Determine the (x, y) coordinate at the center of the cell enclosing the given text.  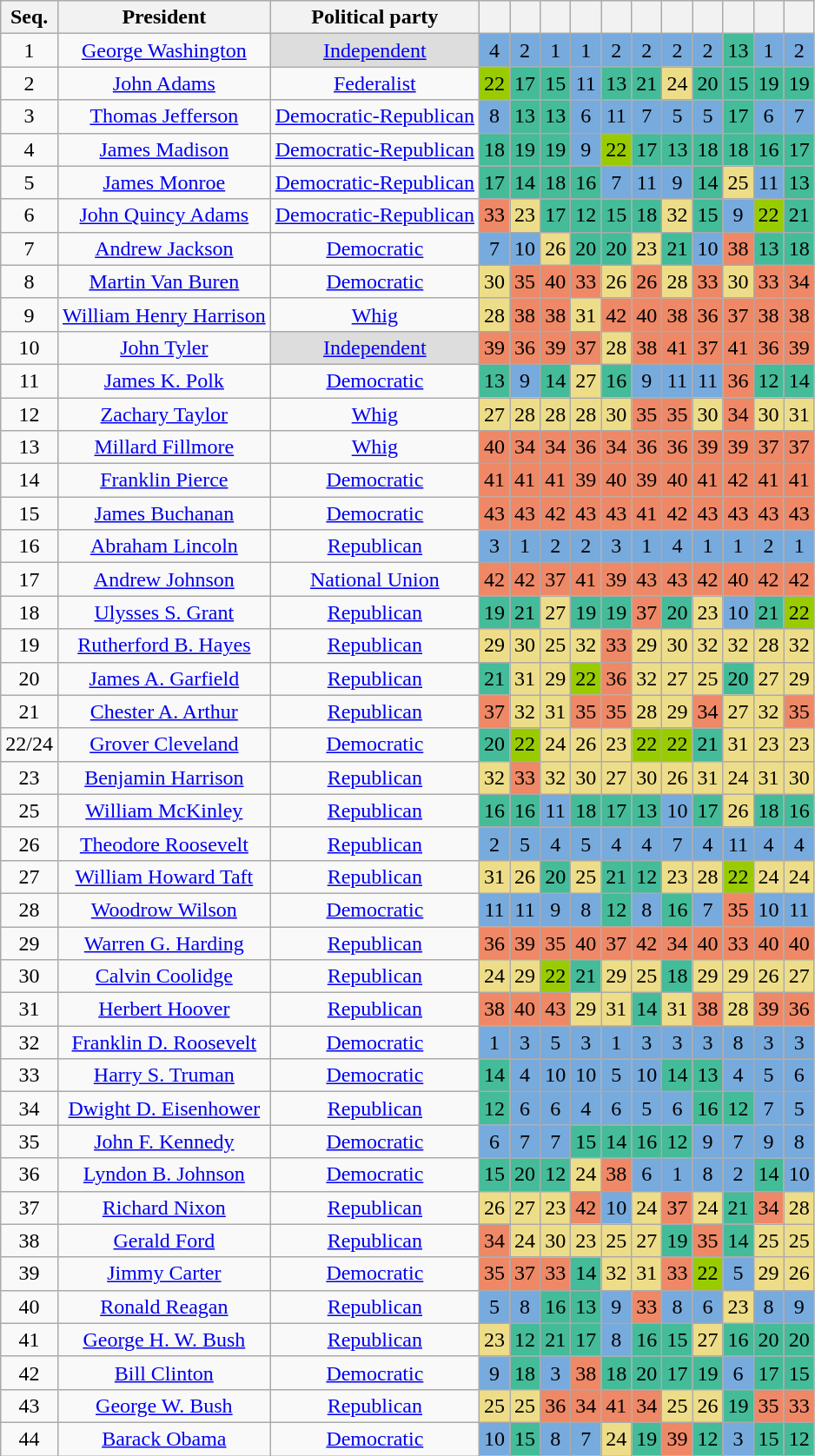
Jimmy Carter (163, 1274)
President (163, 17)
Federalist (374, 83)
James Monroe (163, 182)
James Buchanan (163, 513)
Andrew Jackson (163, 248)
Grover Cleveland (163, 745)
James K. Polk (163, 381)
Lyndon B. Johnson (163, 1175)
James A. Garfield (163, 678)
Barack Obama (163, 1439)
Ronald Reagan (163, 1307)
Dwight D. Eisenhower (163, 1109)
John Quincy Adams (163, 215)
Abraham Lincoln (163, 546)
Seq. (30, 17)
44 (30, 1439)
Millard Fillmore (163, 447)
William McKinley (163, 811)
Franklin D. Roosevelt (163, 1042)
Ulysses S. Grant (163, 612)
Benjamin Harrison (163, 778)
Andrew Johnson (163, 579)
Woodrow Wilson (163, 910)
Calvin Coolidge (163, 976)
John Tyler (163, 347)
Herbert Hoover (163, 1009)
Martin Van Buren (163, 281)
George H. W. Bush (163, 1340)
Bill Clinton (163, 1373)
Richard Nixon (163, 1208)
Zachary Taylor (163, 414)
George Washington (163, 50)
William Henry Harrison (163, 314)
Thomas Jefferson (163, 116)
Rutherford B. Hayes (163, 645)
George W. Bush (163, 1406)
National Union (374, 579)
William Howard Taft (163, 877)
22/24 (30, 745)
Franklin Pierce (163, 480)
Theodore Roosevelt (163, 844)
Chester A. Arthur (163, 711)
Political party (374, 17)
Harry S. Truman (163, 1075)
John F. Kennedy (163, 1142)
James Madison (163, 149)
Gerald Ford (163, 1241)
Warren G. Harding (163, 943)
John Adams (163, 83)
